Pinpoint the cell where the given text exists, returning its (x, y) midpoint coordinate. 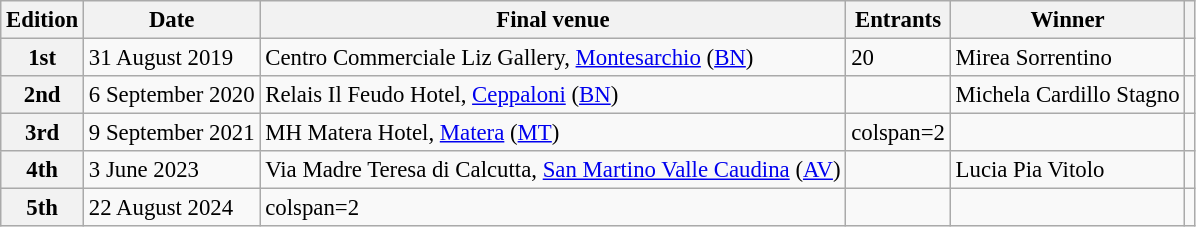
Lucia Pia Vitolo (1068, 170)
Michela Cardillo Stagno (1068, 95)
9 September 2021 (172, 133)
1st (42, 58)
Mirea Sorrentino (1068, 58)
Via Madre Teresa di Calcutta, San Martino Valle Caudina (AV) (553, 170)
3rd (42, 133)
Centro Commerciale Liz Gallery, Montesarchio (BN) (553, 58)
MH Matera Hotel, Matera (MT) (553, 133)
Edition (42, 20)
22 August 2024 (172, 208)
2nd (42, 95)
3 June 2023 (172, 170)
Winner (1068, 20)
Entrants (898, 20)
6 September 2020 (172, 95)
Date (172, 20)
Relais Il Feudo Hotel, Ceppaloni (BN) (553, 95)
5th (42, 208)
31 August 2019 (172, 58)
20 (898, 58)
Final venue (553, 20)
4th (42, 170)
